Locate the cell with the specified text and output its (X, Y) center coordinate. 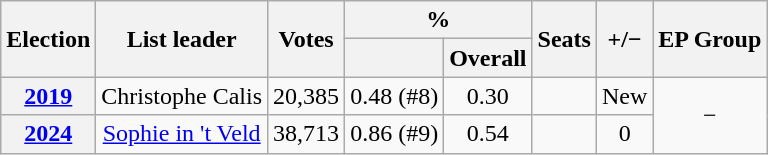
Sophie in 't Veld (182, 134)
2019 (48, 96)
0 (624, 134)
20,385 (306, 96)
% (438, 20)
Seats (564, 39)
38,713 (306, 134)
New (624, 96)
− (710, 115)
Overall (488, 58)
EP Group (710, 39)
List leader (182, 39)
0.30 (488, 96)
0.48 (#8) (394, 96)
2024 (48, 134)
Votes (306, 39)
Election (48, 39)
+/− (624, 39)
0.54 (488, 134)
Christophe Calis (182, 96)
0.86 (#9) (394, 134)
